Search for the cell housing the specified text and yield its [x, y] center coordinate. 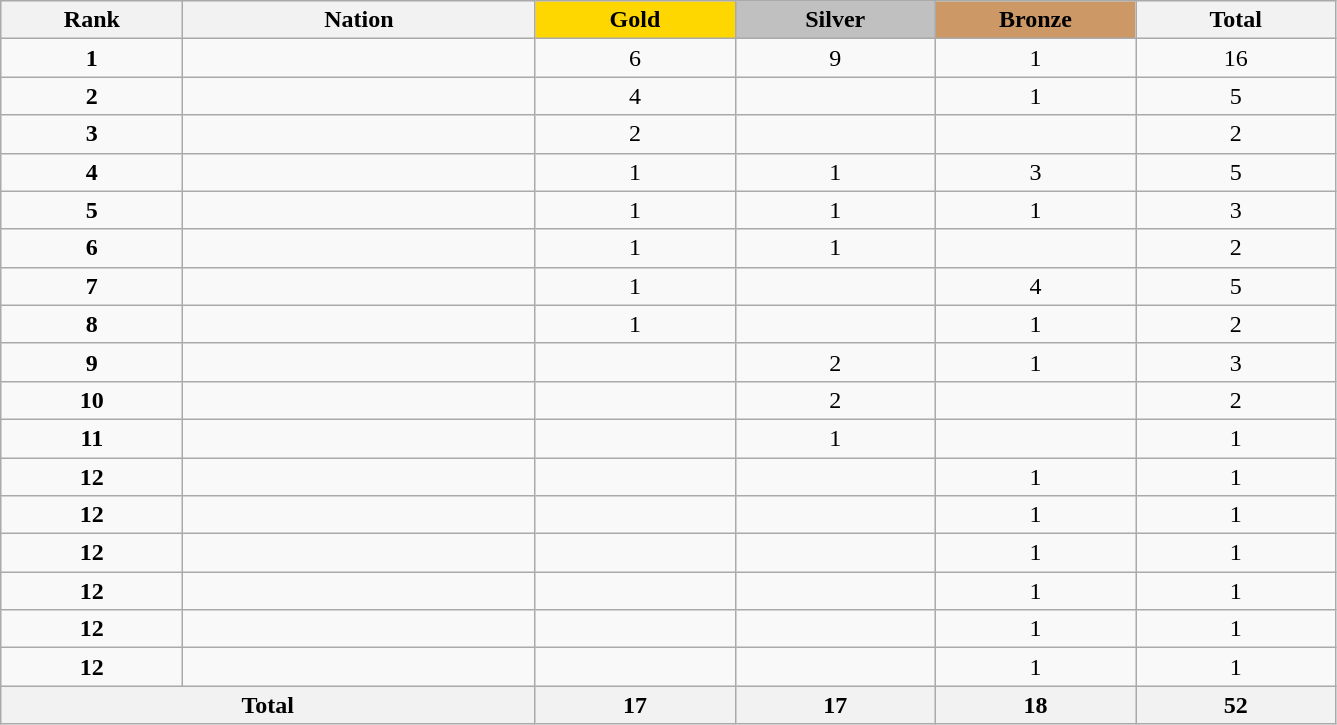
7 [92, 286]
16 [1236, 58]
Nation [359, 20]
Rank [92, 20]
18 [1035, 705]
Gold [635, 20]
8 [92, 324]
Bronze [1035, 20]
Silver [835, 20]
11 [92, 438]
52 [1236, 705]
10 [92, 400]
